Determine the (x, y) coordinate at the center of the cell enclosing the given text.  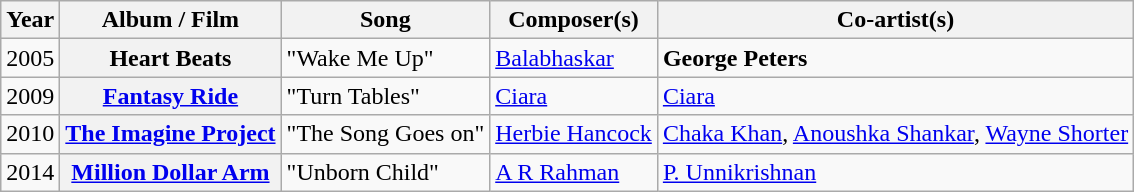
Composer(s) (574, 20)
Album / Film (170, 20)
Heart Beats (170, 58)
George Peters (895, 58)
P. Unnikrishnan (895, 172)
"Turn Tables" (386, 96)
"Wake Me Up" (386, 58)
2014 (30, 172)
Million Dollar Arm (170, 172)
2010 (30, 134)
Chaka Khan, Anoushka Shankar, Wayne Shorter (895, 134)
The Imagine Project (170, 134)
Fantasy Ride (170, 96)
"The Song Goes on" (386, 134)
2005 (30, 58)
"Unborn Child" (386, 172)
2009 (30, 96)
Year (30, 20)
Herbie Hancock (574, 134)
Co-artist(s) (895, 20)
Balabhaskar (574, 58)
A R Rahman (574, 172)
Song (386, 20)
